Pinpoint the cell where the given text exists, returning its [x, y] midpoint coordinate. 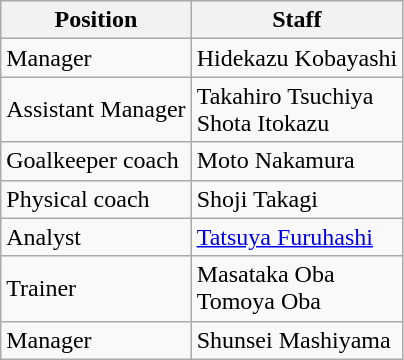
Hidekazu Kobayashi [297, 58]
Shunsei Mashiyama [297, 340]
Tatsuya Furuhashi [297, 237]
Physical coach [96, 199]
Analyst [96, 237]
Assistant Manager [96, 110]
Trainer [96, 288]
Position [96, 20]
Takahiro Tsuchiya Shota Itokazu [297, 110]
Shoji Takagi [297, 199]
Masataka Oba Tomoya Oba [297, 288]
Staff [297, 20]
Goalkeeper coach [96, 161]
Moto Nakamura [297, 161]
